For the text-containing cell, return its midpoint in (x, y) coordinate format. 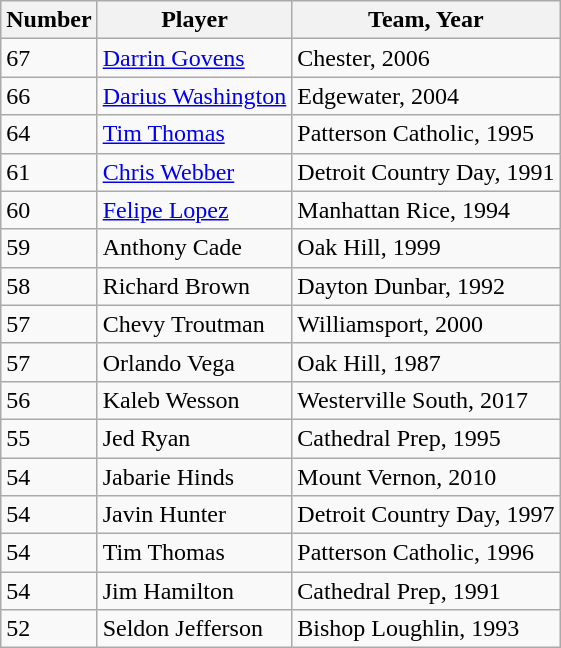
Oak Hill, 1987 (426, 362)
59 (49, 248)
Richard Brown (194, 286)
52 (49, 629)
64 (49, 134)
Team, Year (426, 20)
Williamsport, 2000 (426, 324)
Patterson Catholic, 1996 (426, 553)
Darius Washington (194, 96)
Westerville South, 2017 (426, 400)
Kaleb Wesson (194, 400)
Chevy Troutman (194, 324)
Detroit Country Day, 1991 (426, 172)
Oak Hill, 1999 (426, 248)
Cathedral Prep, 1991 (426, 591)
67 (49, 58)
Dayton Dunbar, 1992 (426, 286)
58 (49, 286)
Orlando Vega (194, 362)
61 (49, 172)
Player (194, 20)
Patterson Catholic, 1995 (426, 134)
Jim Hamilton (194, 591)
Detroit Country Day, 1997 (426, 515)
Chester, 2006 (426, 58)
60 (49, 210)
Jabarie Hinds (194, 477)
Seldon Jefferson (194, 629)
Darrin Govens (194, 58)
Bishop Loughlin, 1993 (426, 629)
66 (49, 96)
Cathedral Prep, 1995 (426, 438)
55 (49, 438)
Manhattan Rice, 1994 (426, 210)
Chris Webber (194, 172)
Mount Vernon, 2010 (426, 477)
56 (49, 400)
Jed Ryan (194, 438)
Anthony Cade (194, 248)
Javin Hunter (194, 515)
Edgewater, 2004 (426, 96)
Number (49, 20)
Felipe Lopez (194, 210)
